From the cell containing the given text, extract its center point as (x, y) coordinate. 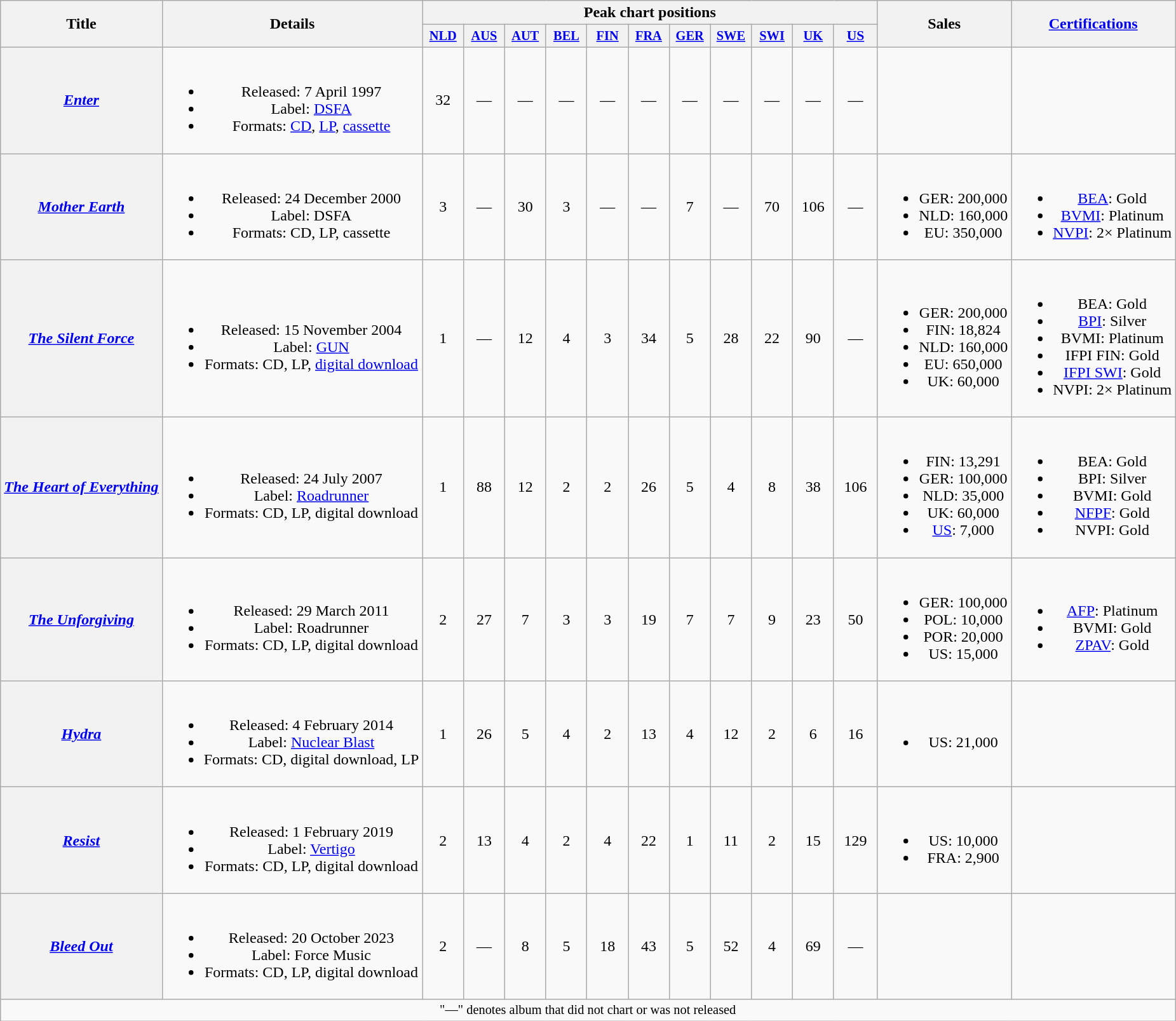
The Unforgiving (81, 619)
GER: 100,000POL: 10,000POR: 20,000US: 15,000 (944, 619)
129 (855, 840)
Enter (81, 100)
28 (731, 339)
18 (607, 947)
BEA: GoldBVMI: PlatinumNVPI: 2× Platinum (1093, 207)
Details (292, 24)
Released: 29 March 2011Label: RoadrunnerFormats: CD, LP, digital download (292, 619)
UK (813, 36)
The Silent Force (81, 339)
27 (484, 619)
Title (81, 24)
Mother Earth (81, 207)
50 (855, 619)
23 (813, 619)
Hydra (81, 734)
Bleed Out (81, 947)
90 (813, 339)
AUT (525, 36)
88 (484, 488)
19 (649, 619)
Released: 15 November 2004Label: GUNFormats: CD, LP, digital download (292, 339)
FIN: 13,291GER: 100,000NLD: 35,000UK: 60,000US: 7,000 (944, 488)
AUS (484, 36)
GER: 200,000FIN: 18,824NLD: 160,000EU: 650,000UK: 60,000 (944, 339)
Resist (81, 840)
Released: 24 July 2007Label: RoadrunnerFormats: CD, LP, digital download (292, 488)
38 (813, 488)
Released: 20 October 2023Label: Force MusicFormats: CD, LP, digital download (292, 947)
Sales (944, 24)
Released: 4 February 2014Label: Nuclear BlastFormats: CD, digital download, LP (292, 734)
BEL (567, 36)
The Heart of Everything (81, 488)
Released: 24 December 2000Label: DSFAFormats: CD, LP, cassette (292, 207)
FRA (649, 36)
30 (525, 207)
6 (813, 734)
43 (649, 947)
GER (690, 36)
SWI (773, 36)
Certifications (1093, 24)
69 (813, 947)
32 (443, 100)
34 (649, 339)
NLD (443, 36)
9 (773, 619)
Peak chart positions (650, 13)
US (855, 36)
GER: 200,000NLD: 160,000EU: 350,000 (944, 207)
11 (731, 840)
70 (773, 207)
"—" denotes album that did not chart or was not released (588, 1010)
15 (813, 840)
BEA: GoldBPI: SilverBVMI: PlatinumIFPI FIN: GoldIFPI SWI: GoldNVPI: 2× Platinum (1093, 339)
Released: 7 April 1997Label: DSFAFormats: CD, LP, cassette (292, 100)
Released: 1 February 2019Label: VertigoFormats: CD, LP, digital download (292, 840)
52 (731, 947)
BEA: GoldBPI: SilverBVMI: GoldNFPF: GoldNVPI: Gold (1093, 488)
FIN (607, 36)
16 (855, 734)
AFP: PlatinumBVMI: GoldZPAV: Gold (1093, 619)
SWE (731, 36)
US: 21,000 (944, 734)
US: 10,000FRA: 2,900 (944, 840)
